Output the (x, y) coordinate of the center of the cell containing the given text.  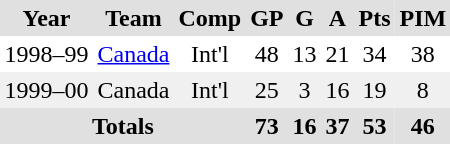
25 (267, 90)
73 (267, 126)
G (304, 18)
GP (267, 18)
Year (46, 18)
Pts (374, 18)
Team (134, 18)
53 (374, 126)
13 (304, 54)
34 (374, 54)
21 (338, 54)
19 (374, 90)
37 (338, 126)
1999–00 (46, 90)
A (338, 18)
1998–99 (46, 54)
3 (304, 90)
48 (267, 54)
Comp (210, 18)
Totals (123, 126)
